Detect which cell encompasses the target text, then output its [X, Y] center coordinate. 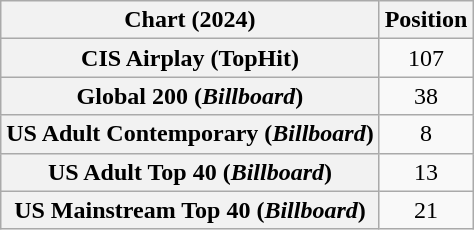
Chart (2024) [190, 20]
13 [426, 172]
Global 200 (Billboard) [190, 96]
107 [426, 58]
Position [426, 20]
CIS Airplay (TopHit) [190, 58]
US Adult Contemporary (Billboard) [190, 134]
US Mainstream Top 40 (Billboard) [190, 210]
21 [426, 210]
US Adult Top 40 (Billboard) [190, 172]
8 [426, 134]
38 [426, 96]
